Locate the cell with the specified text and output its (x, y) center coordinate. 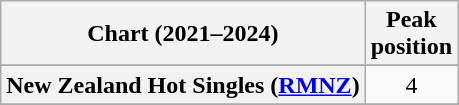
Peakposition (411, 34)
4 (411, 85)
New Zealand Hot Singles (RMNZ) (183, 85)
Chart (2021–2024) (183, 34)
